Provide the [x, y] coordinate of the cell's center where the given text is located.  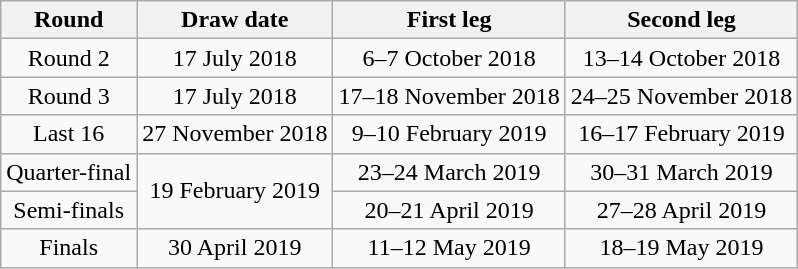
9–10 February 2019 [449, 134]
30–31 March 2019 [681, 172]
Round 3 [69, 96]
24–25 November 2018 [681, 96]
17–18 November 2018 [449, 96]
First leg [449, 20]
27–28 April 2019 [681, 210]
19 February 2019 [235, 191]
23–24 March 2019 [449, 172]
Round 2 [69, 58]
Last 16 [69, 134]
Quarter-final [69, 172]
30 April 2019 [235, 248]
20–21 April 2019 [449, 210]
Second leg [681, 20]
6–7 October 2018 [449, 58]
16–17 February 2019 [681, 134]
18–19 May 2019 [681, 248]
27 November 2018 [235, 134]
Draw date [235, 20]
Round [69, 20]
11–12 May 2019 [449, 248]
Finals [69, 248]
13–14 October 2018 [681, 58]
Semi-finals [69, 210]
